Return (x, y) of the center of cell containing provided text 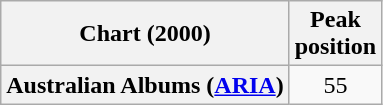
55 (335, 85)
Peakposition (335, 34)
Australian Albums (ARIA) (145, 85)
Chart (2000) (145, 34)
